Pinpoint the cell where the given text exists, returning its (x, y) midpoint coordinate. 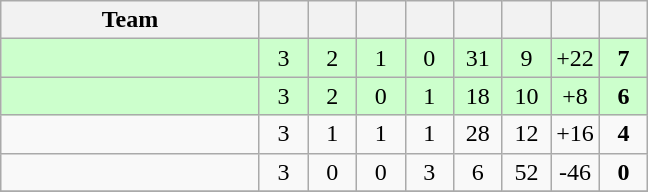
+16 (576, 134)
7 (624, 58)
+22 (576, 58)
Team (130, 20)
-46 (576, 172)
31 (478, 58)
18 (478, 96)
52 (526, 172)
9 (526, 58)
12 (526, 134)
28 (478, 134)
4 (624, 134)
10 (526, 96)
+8 (576, 96)
